Capture the cell that displays the provided text and extract its (X, Y) central coordinate. 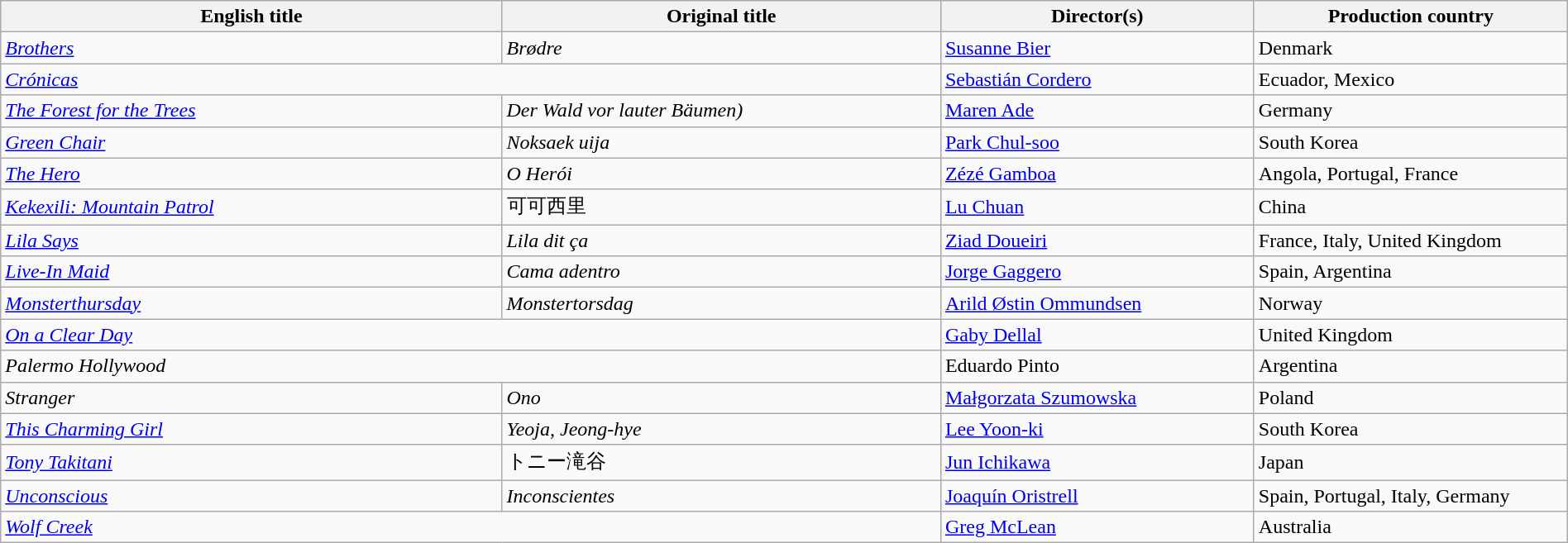
Ecuador, Mexico (1411, 79)
Der Wald vor lauter Bäumen) (721, 111)
Lila dit ça (721, 241)
English title (251, 17)
Eduardo Pinto (1097, 366)
Susanne Bier (1097, 48)
Green Chair (251, 142)
Director(s) (1097, 17)
Denmark (1411, 48)
Japan (1411, 463)
Małgorzata Szumowska (1097, 398)
Poland (1411, 398)
Crónicas (471, 79)
Lu Chuan (1097, 207)
Production country (1411, 17)
Live-In Maid (251, 272)
Brødre (721, 48)
Kekexili: Mountain Patrol (251, 207)
Spain, Argentina (1411, 272)
Maren Ade (1097, 111)
Cama adentro (721, 272)
Sebastián Cordero (1097, 79)
Norway (1411, 303)
Jun Ichikawa (1097, 463)
トニー滝谷 (721, 463)
The Hero (251, 174)
On a Clear Day (471, 335)
This Charming Girl (251, 429)
Original title (721, 17)
Unconscious (251, 496)
Palermo Hollywood (471, 366)
Greg McLean (1097, 527)
Spain, Portugal, Italy, Germany (1411, 496)
Monstertorsdag (721, 303)
Zézé Gamboa (1097, 174)
Jorge Gaggero (1097, 272)
Ono (721, 398)
Wolf Creek (471, 527)
Yeoja, Jeong-hye (721, 429)
Park Chul-soo (1097, 142)
Gaby Dellal (1097, 335)
The Forest for the Trees (251, 111)
Lila Says (251, 241)
Stranger (251, 398)
Angola, Portugal, France (1411, 174)
Argentina (1411, 366)
可可西里 (721, 207)
Inconscientes (721, 496)
O Herói (721, 174)
Brothers (251, 48)
Germany (1411, 111)
France, Italy, United Kingdom (1411, 241)
Joaquín Oristrell (1097, 496)
Noksaek uija (721, 142)
United Kingdom (1411, 335)
China (1411, 207)
Australia (1411, 527)
Lee Yoon-ki (1097, 429)
Tony Takitani (251, 463)
Monsterthursday (251, 303)
Arild Østin Ommundsen (1097, 303)
Ziad Doueiri (1097, 241)
